Search for the cell housing the specified text and yield its [x, y] center coordinate. 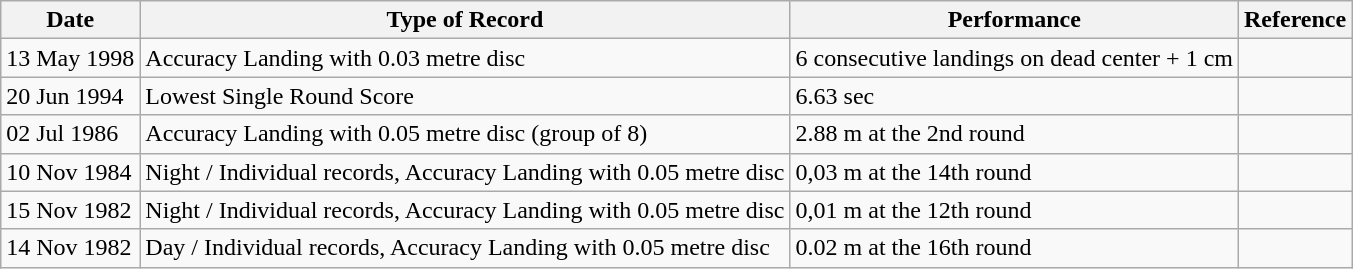
10 Nov 1984 [70, 172]
Lowest Single Round Score [465, 96]
02 Jul 1986 [70, 134]
Type of Record [465, 20]
Reference [1294, 20]
6.63 sec [1014, 96]
15 Nov 1982 [70, 210]
20 Jun 1994 [70, 96]
13 May 1998 [70, 58]
2.88 m at the 2nd round [1014, 134]
Date [70, 20]
Performance [1014, 20]
Day / Individual records, Accuracy Landing with 0.05 metre disc [465, 248]
0,03 m at the 14th round [1014, 172]
Accuracy Landing with 0.03 metre disc [465, 58]
14 Nov 1982 [70, 248]
6 consecutive landings on dead center + 1 cm [1014, 58]
Accuracy Landing with 0.05 metre disc (group of 8) [465, 134]
0.02 m at the 16th round [1014, 248]
0,01 m at the 12th round [1014, 210]
